For the text-containing cell, return its midpoint in [x, y] coordinate format. 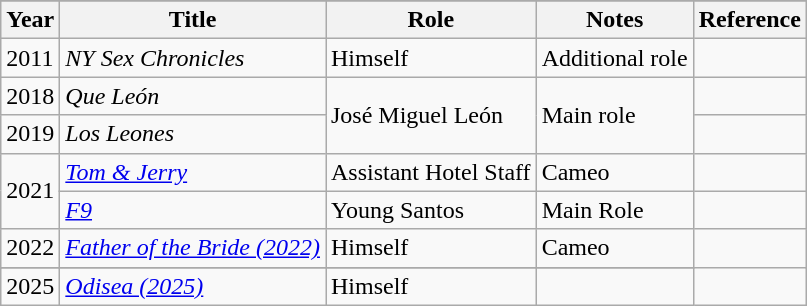
Los Leones [193, 134]
2018 [30, 96]
Reference [750, 20]
F9 [193, 210]
2019 [30, 134]
Young Santos [432, 210]
2025 [30, 286]
Odisea (2025) [193, 286]
Year [30, 20]
NY Sex Chronicles [193, 58]
José Miguel León [432, 115]
Tom & Jerry [193, 172]
2021 [30, 191]
Notes [614, 20]
Main Role [614, 210]
Additional role [614, 58]
Father of the Bride (2022) [193, 248]
Main role [614, 115]
2011 [30, 58]
Role [432, 20]
Que León [193, 96]
Assistant Hotel Staff [432, 172]
Title [193, 20]
2022 [30, 248]
